Provide the [x, y] coordinate of the cell's center where the given text is located.  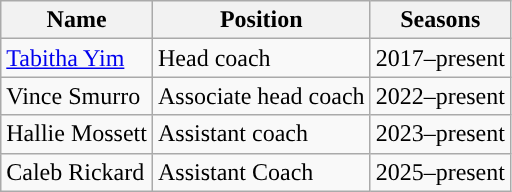
Assistant Coach [261, 172]
2025–present [440, 172]
Position [261, 20]
Assistant coach [261, 134]
2022–present [440, 96]
Hallie Mossett [77, 134]
2017–present [440, 58]
Associate head coach [261, 96]
Head coach [261, 58]
2023–present [440, 134]
Vince Smurro [77, 96]
Seasons [440, 20]
Tabitha Yim [77, 58]
Name [77, 20]
Caleb Rickard [77, 172]
